Provide the [X, Y] coordinate of the cell's center where the given text is located.  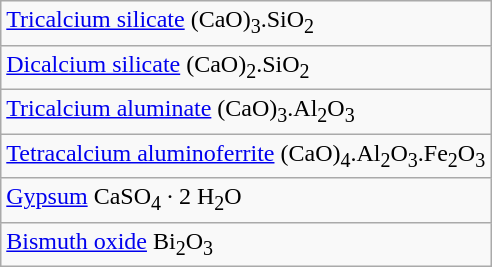
Tricalcium aluminate (CaO)3.Al2O3 [246, 111]
Gypsum CaSO4 · 2 H2O [246, 200]
Tetracalcium aluminoferrite (CaO)4.Al2O3.Fe2O3 [246, 156]
Tricalcium silicate (CaO)3.SiO2 [246, 23]
Dicalcium silicate (CaO)2.SiO2 [246, 67]
Bismuth oxide Bi2O3 [246, 244]
